Find where the given text appears and provide that cell's center as [X, Y] coordinate. 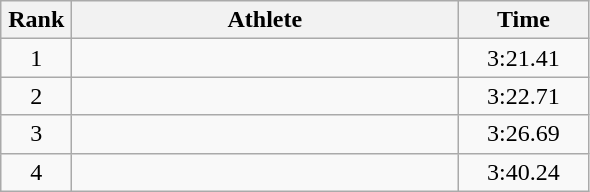
3:40.24 [524, 172]
Time [524, 20]
3:21.41 [524, 58]
3:22.71 [524, 96]
3 [36, 134]
3:26.69 [524, 134]
Rank [36, 20]
4 [36, 172]
1 [36, 58]
2 [36, 96]
Athlete [265, 20]
